Capture the cell that displays the provided text and extract its (x, y) central coordinate. 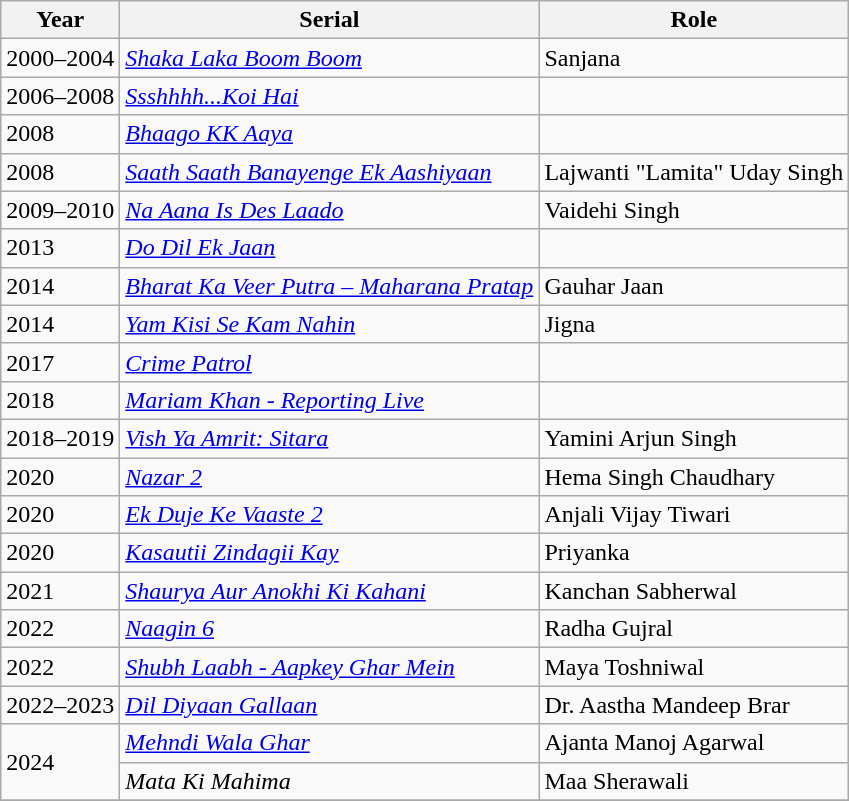
2006–2008 (60, 96)
Saath Saath Banayenge Ek Aashiyaan (330, 172)
Mata Ki Mahima (330, 781)
Do Dil Ek Jaan (330, 248)
Dr. Aastha Mandeep Brar (694, 705)
2018 (60, 400)
Radha Gujral (694, 629)
2009–2010 (60, 210)
Serial (330, 20)
2018–2019 (60, 438)
Role (694, 20)
2013 (60, 248)
Bhaago KK Aaya (330, 134)
Kanchan Sabherwal (694, 591)
Ek Duje Ke Vaaste 2 (330, 515)
Sanjana (694, 58)
Mariam Khan - Reporting Live (330, 400)
2021 (60, 591)
Naagin 6 (330, 629)
Anjali Vijay Tiwari (694, 515)
Ssshhhh...Koi Hai (330, 96)
2017 (60, 362)
Year (60, 20)
Yam Kisi Se Kam Nahin (330, 324)
Maa Sherawali (694, 781)
Shaurya Aur Anokhi Ki Kahani (330, 591)
2024 (60, 762)
Nazar 2 (330, 477)
Ajanta Manoj Agarwal (694, 743)
Hema Singh Chaudhary (694, 477)
Bharat Ka Veer Putra – Maharana Pratap (330, 286)
Yamini Arjun Singh (694, 438)
Gauhar Jaan (694, 286)
Dil Diyaan Gallaan (330, 705)
Mehndi Wala Ghar (330, 743)
Shaka Laka Boom Boom (330, 58)
Shubh Laabh - Aapkey Ghar Mein (330, 667)
Na Aana Is Des Laado (330, 210)
Maya Toshniwal (694, 667)
Kasautii Zindagii Kay (330, 553)
Vish Ya Amrit: Sitara (330, 438)
Priyanka (694, 553)
2022–2023 (60, 705)
2000–2004 (60, 58)
Crime Patrol (330, 362)
Lajwanti "Lamita" Uday Singh (694, 172)
Vaidehi Singh (694, 210)
Jigna (694, 324)
